Search for the cell housing the specified text and yield its [x, y] center coordinate. 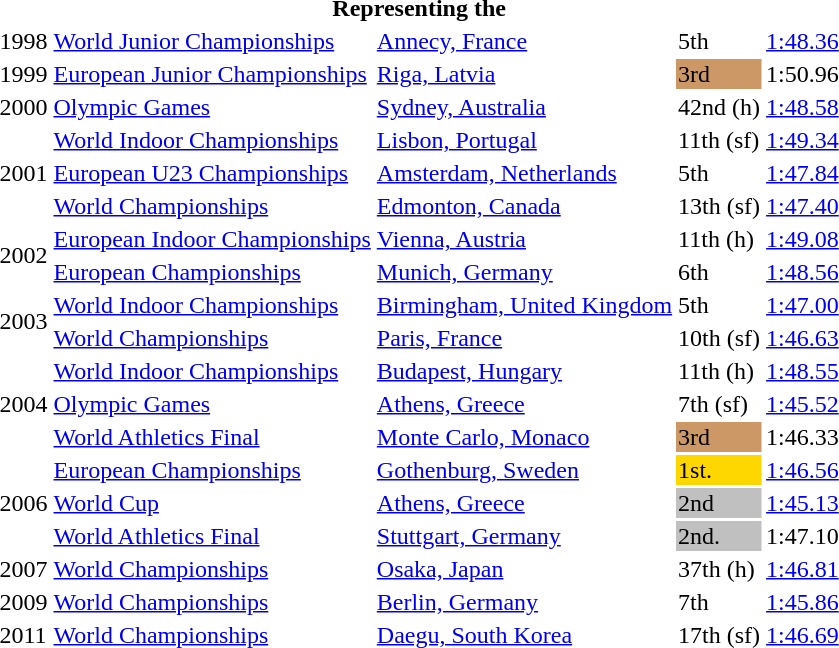
Berlin, Germany [524, 602]
37th (h) [720, 569]
13th (sf) [720, 206]
42nd (h) [720, 107]
11th (sf) [720, 140]
1st. [720, 470]
Osaka, Japan [524, 569]
Riga, Latvia [524, 74]
Gothenburg, Sweden [524, 470]
Annecy, France [524, 41]
7th [720, 602]
Monte Carlo, Monaco [524, 437]
Vienna, Austria [524, 239]
6th [720, 272]
European Indoor Championships [212, 239]
Budapest, Hungary [524, 371]
2nd. [720, 536]
World Cup [212, 503]
Lisbon, Portugal [524, 140]
7th (sf) [720, 404]
World Junior Championships [212, 41]
European U23 Championships [212, 173]
Birmingham, United Kingdom [524, 305]
European Junior Championships [212, 74]
Paris, France [524, 338]
Munich, Germany [524, 272]
10th (sf) [720, 338]
Stuttgart, Germany [524, 536]
Amsterdam, Netherlands [524, 173]
Edmonton, Canada [524, 206]
Sydney, Australia [524, 107]
2nd [720, 503]
